Identify which cell holds the provided text, then report its (x, y) central coordinate. 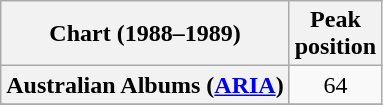
Australian Albums (ARIA) (145, 85)
Peakposition (335, 34)
Chart (1988–1989) (145, 34)
64 (335, 85)
